Detect which cell encompasses the target text, then output its (X, Y) center coordinate. 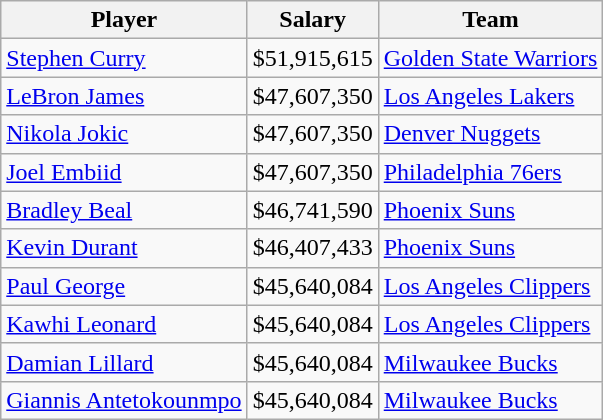
$46,741,590 (312, 210)
Team (490, 20)
Golden State Warriors (490, 58)
$51,915,615 (312, 58)
Kawhi Leonard (124, 324)
LeBron James (124, 96)
Stephen Curry (124, 58)
Los Angeles Lakers (490, 96)
Nikola Jokic (124, 134)
Kevin Durant (124, 248)
Bradley Beal (124, 210)
Player (124, 20)
Philadelphia 76ers (490, 172)
Giannis Antetokounmpo (124, 400)
Joel Embiid (124, 172)
Denver Nuggets (490, 134)
Salary (312, 20)
$46,407,433 (312, 248)
Damian Lillard (124, 362)
Paul George (124, 286)
